Detect which cell encompasses the target text, then output its (x, y) center coordinate. 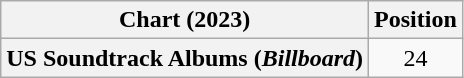
Chart (2023) (185, 20)
Position (416, 20)
24 (416, 58)
US Soundtrack Albums (Billboard) (185, 58)
